Identify which cell holds the provided text, then report its (X, Y) central coordinate. 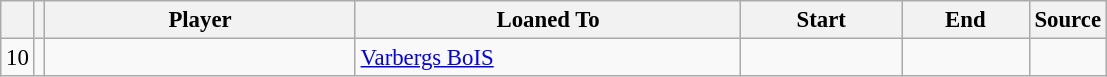
Start (822, 20)
Source (1068, 20)
Loaned To (548, 20)
10 (18, 58)
End (966, 20)
Player (200, 20)
Varbergs BoIS (548, 58)
